Detect which cell encompasses the target text, then output its [X, Y] center coordinate. 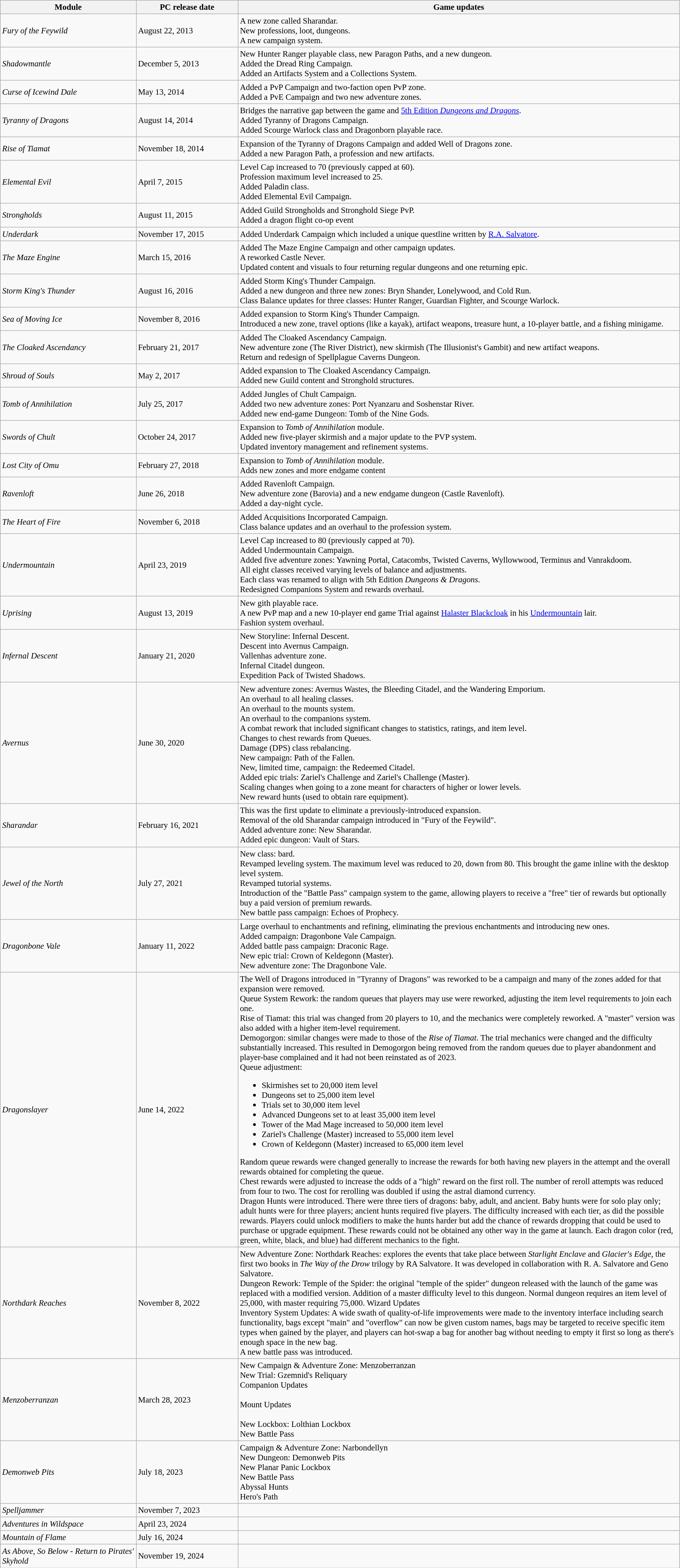
New Campaign & Adventure Zone: MenzoberranzanNew Trial: Gzemnid's ReliquaryCompanion UpdatesMount UpdatesNew Lockbox: Lolthian LockboxNew Battle Pass [459, 1400]
Storm King's Thunder [68, 291]
Spelljammer [68, 1510]
A new zone called Sharandar.New professions, loot, dungeons.A new campaign system. [459, 31]
Added expansion to The Cloaked Ascendancy Campaign.Added new Guild content and Stronghold structures. [459, 376]
Shadowmantle [68, 64]
November 7, 2023 [187, 1510]
Added Guild Strongholds and Stronghold Siege PvP.Added a dragon flight co-op event [459, 216]
Elemental Evil [68, 182]
October 24, 2017 [187, 437]
Lost City of Omu [68, 465]
May 2, 2017 [187, 376]
November 8, 2016 [187, 319]
Underdark [68, 234]
Module [68, 7]
January 11, 2022 [187, 946]
Strongholds [68, 216]
As Above, So Below - Return to Pirates' Skyhold [68, 1556]
January 21, 2020 [187, 656]
February 21, 2017 [187, 347]
Rise of Tiamat [68, 149]
Northdark Reaches [68, 1303]
Level Cap increased to 70 (previously capped at 60).Profession maximum level increased to 25.Added Paladin class.Added Elemental Evil Campaign. [459, 182]
Dragonslayer [68, 1109]
Added Ravenloft Campaign.New adventure zone (Barovia) and a new endgame dungeon (Castle Ravenloft).Added a day-night cycle. [459, 494]
November 19, 2024 [187, 1556]
February 27, 2018 [187, 465]
Added Jungles of Chult Campaign.Added two new adventure zones: Port Nyanzaru and Soshenstar River.Added new end-game Dungeon: Tomb of the Nine Gods. [459, 404]
Campaign & Adventure Zone: NarbondellynNew Dungeon: Demonweb PitsNew Planar Panic LockboxNew Battle PassAbyssal HuntsHero's Path [459, 1472]
November 8, 2022 [187, 1303]
Adventures in Wildspace [68, 1524]
March 15, 2016 [187, 257]
March 28, 2023 [187, 1400]
The Maze Engine [68, 257]
July 16, 2024 [187, 1538]
August 13, 2019 [187, 613]
Dragonbone Vale [68, 946]
Tyranny of Dragons [68, 120]
April 23, 2024 [187, 1524]
Tomb of Annihilation [68, 404]
Sea of Moving Ice [68, 319]
Added Underdark Campaign which included a unique questline written by R.A. Salvatore. [459, 234]
Infernal Descent [68, 656]
Uprising [68, 613]
The Cloaked Ascendancy [68, 347]
Fury of the Feywild [68, 31]
November 6, 2018 [187, 522]
August 16, 2016 [187, 291]
August 11, 2015 [187, 216]
Added Acquisitions Incorporated Campaign.Class balance updates and an overhaul to the profession system. [459, 522]
November 17, 2015 [187, 234]
Mountain of Flame [68, 1538]
August 22, 2013 [187, 31]
December 5, 2013 [187, 64]
Jewel of the North [68, 883]
February 16, 2021 [187, 826]
Demonweb Pits [68, 1472]
June 14, 2022 [187, 1109]
June 30, 2020 [187, 743]
PC release date [187, 7]
November 18, 2014 [187, 149]
The Heart of Fire [68, 522]
Ravenloft [68, 494]
Menzoberranzan [68, 1400]
Expansion to Tomb of Annihilation module.Adds new zones and more endgame content [459, 465]
Sharandar [68, 826]
Added a PvP Campaign and two-faction open PvP zone.Added a PvE Campaign and two new adventure zones. [459, 92]
Swords of Chult [68, 437]
April 7, 2015 [187, 182]
May 13, 2014 [187, 92]
July 18, 2023 [187, 1472]
April 23, 2019 [187, 565]
Shroud of Souls [68, 376]
New Storyline: Infernal Descent.Descent into Avernus Campaign.Vallenhas adventure zone.Infernal Citadel dungeon.Expedition Pack of Twisted Shadows. [459, 656]
July 27, 2021 [187, 883]
Undermountain [68, 565]
June 26, 2018 [187, 494]
Game updates [459, 7]
Expansion of the Tyranny of Dragons Campaign and added Well of Dragons zone.Added a new Paragon Path, a profession and new artifacts. [459, 149]
Curse of Icewind Dale [68, 92]
Avernus [68, 743]
July 25, 2017 [187, 404]
August 14, 2014 [187, 120]
